Return [X, Y] of the center of cell containing provided text 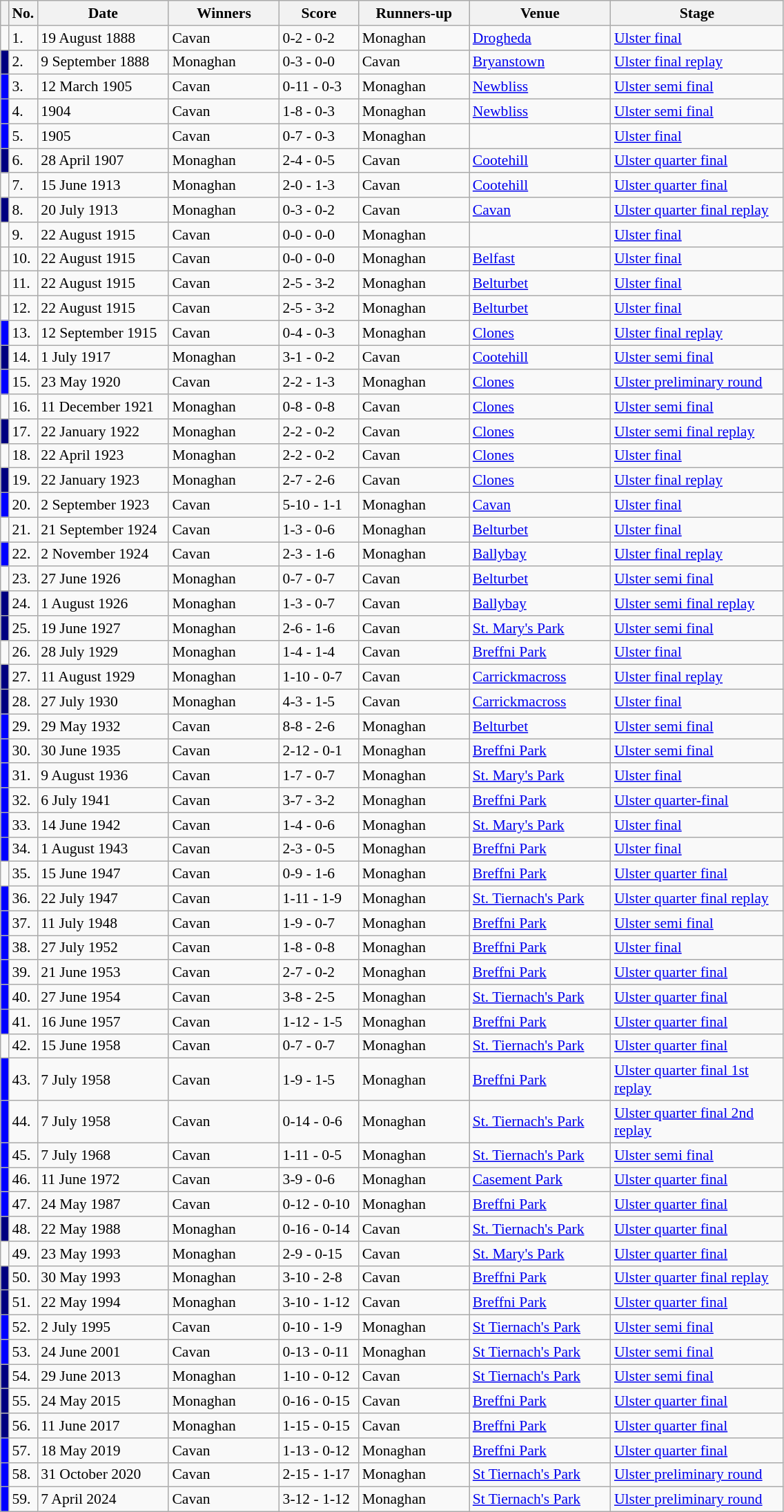
22 July 1947 [103, 899]
1-4 - 0-6 [319, 825]
28 April 1907 [103, 161]
12 September 1915 [103, 333]
30. [23, 751]
3-7 - 3-2 [319, 800]
39. [23, 973]
6 July 1941 [103, 800]
24 June 2001 [103, 1352]
1. [23, 38]
0-14 - 0-6 [319, 1121]
22 January 1923 [103, 481]
30 May 1993 [103, 1278]
8-8 - 2-6 [319, 726]
29. [23, 726]
27 July 1952 [103, 948]
38. [23, 948]
10. [23, 259]
21 September 1924 [103, 530]
27 June 1954 [103, 997]
57. [23, 1451]
59. [23, 1500]
24 May 1987 [103, 1205]
20. [23, 505]
50. [23, 1278]
Belfast [540, 259]
43. [23, 1080]
6. [23, 161]
42. [23, 1046]
56. [23, 1426]
49. [23, 1254]
1-7 - 0-7 [319, 776]
1 August 1943 [103, 849]
34. [23, 849]
Drogheda [540, 38]
22 May 1994 [103, 1303]
23. [23, 579]
22 May 1988 [103, 1229]
Bryanstown [540, 62]
2-12 - 0-1 [319, 751]
12 March 1905 [103, 87]
41. [23, 1022]
16. [23, 407]
16 June 1957 [103, 1022]
21 June 1953 [103, 973]
2-4 - 0-5 [319, 161]
1904 [103, 112]
Casement Park [540, 1180]
3-10 - 1-12 [319, 1303]
20 July 1913 [103, 210]
30 June 1935 [103, 751]
Ulster quarter final 1st replay [697, 1080]
0-10 - 1-9 [319, 1328]
0-4 - 0-3 [319, 333]
0-13 - 0-11 [319, 1352]
22 April 1923 [103, 456]
17. [23, 432]
0-7 - 0-3 [319, 136]
1 July 1917 [103, 358]
1-9 - 1-5 [319, 1080]
27 June 1926 [103, 579]
Date [103, 13]
23 May 1920 [103, 382]
11 June 2017 [103, 1426]
0-16 - 0-15 [319, 1402]
24 May 2015 [103, 1402]
Winners [224, 13]
1-10 - 0-7 [319, 677]
2-7 - 2-6 [319, 481]
28 July 1929 [103, 652]
1-10 - 0-12 [319, 1377]
24. [23, 603]
27 July 1930 [103, 702]
2 July 1995 [103, 1328]
0-11 - 0-3 [319, 87]
2. [23, 62]
35. [23, 874]
11. [23, 284]
2-2 - 1-3 [319, 382]
Ulster quarter-final [697, 800]
0-9 - 1-6 [319, 874]
0-3 - 0-0 [319, 62]
No. [23, 13]
7 April 2024 [103, 1500]
13. [23, 333]
1-11 - 0-5 [319, 1155]
3-12 - 1-12 [319, 1500]
2-0 - 1-3 [319, 186]
22. [23, 554]
51. [23, 1303]
0-2 - 0-2 [319, 38]
Venue [540, 13]
5. [23, 136]
25. [23, 628]
3. [23, 87]
9 August 1936 [103, 776]
0-16 - 0-14 [319, 1229]
Stage [697, 13]
11 July 1948 [103, 923]
18. [23, 456]
45. [23, 1155]
15 June 1958 [103, 1046]
37. [23, 923]
18 May 2019 [103, 1451]
2-6 - 1-6 [319, 628]
48. [23, 1229]
1-8 - 0-3 [319, 112]
27. [23, 677]
Runners-up [414, 13]
2 September 1923 [103, 505]
12. [23, 309]
2-15 - 1-17 [319, 1475]
22 January 1922 [103, 432]
3-10 - 2-8 [319, 1278]
29 May 1932 [103, 726]
Ulster quarter final 2nd replay [697, 1121]
19. [23, 481]
4-3 - 1-5 [319, 702]
3-8 - 2-5 [319, 997]
44. [23, 1121]
33. [23, 825]
15. [23, 382]
40. [23, 997]
31 October 2020 [103, 1475]
1-3 - 0-7 [319, 603]
58. [23, 1475]
1 August 1926 [103, 603]
0-3 - 0-2 [319, 210]
55. [23, 1402]
1-9 - 0-7 [319, 923]
7. [23, 186]
1905 [103, 136]
52. [23, 1328]
19 August 1888 [103, 38]
5-10 - 1-1 [319, 505]
9 September 1888 [103, 62]
36. [23, 899]
1-12 - 1-5 [319, 1022]
11 December 1921 [103, 407]
1-3 - 0-6 [319, 530]
2-7 - 0-2 [319, 973]
4. [23, 112]
2-9 - 0-15 [319, 1254]
23 May 1993 [103, 1254]
15 June 1913 [103, 186]
14. [23, 358]
32. [23, 800]
11 August 1929 [103, 677]
1-8 - 0-8 [319, 948]
46. [23, 1180]
3-9 - 0-6 [319, 1180]
21. [23, 530]
2-3 - 0-5 [319, 849]
26. [23, 652]
11 June 1972 [103, 1180]
1-4 - 1-4 [319, 652]
14 June 1942 [103, 825]
7 July 1968 [103, 1155]
Score [319, 13]
29 June 2013 [103, 1377]
1-11 - 1-9 [319, 899]
15 June 1947 [103, 874]
1-13 - 0-12 [319, 1451]
19 June 1927 [103, 628]
8. [23, 210]
3-1 - 0-2 [319, 358]
2-3 - 1-6 [319, 554]
31. [23, 776]
28. [23, 702]
2 November 1924 [103, 554]
0-8 - 0-8 [319, 407]
1-15 - 0-15 [319, 1426]
53. [23, 1352]
9. [23, 235]
54. [23, 1377]
47. [23, 1205]
0-12 - 0-10 [319, 1205]
